Output the [X, Y] coordinate of the center of the cell containing the given text.  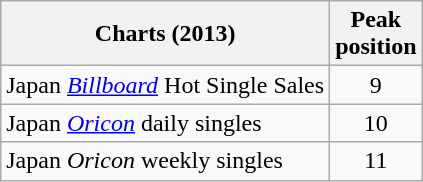
Japan Billboard Hot Single Sales [166, 85]
11 [376, 161]
10 [376, 123]
Japan Oricon weekly singles [166, 161]
Peakposition [376, 34]
9 [376, 85]
Japan Oricon daily singles [166, 123]
Charts (2013) [166, 34]
